For the text-containing cell, return its midpoint in (X, Y) coordinate format. 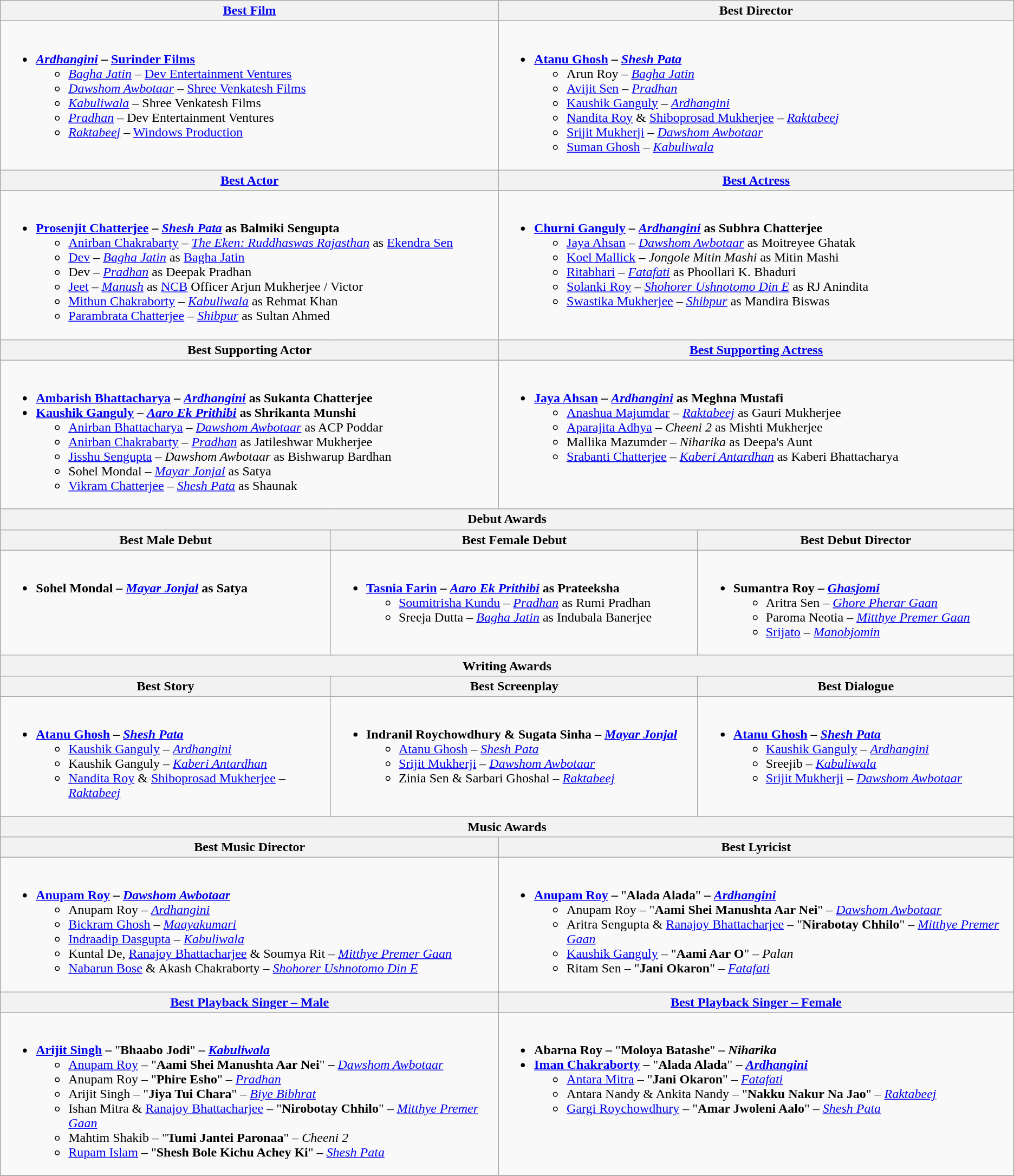
Best Female Debut (514, 540)
Atanu Ghosh – Shesh PataKaushik Ganguly – ArdhanginiKaushik Ganguly – Kaberi AntardhanNandita Roy & Shiboprosad Mukherjee – Raktabeej (166, 756)
Best Music Director (250, 847)
Tasnia Farin – Aaro Ek Prithibi as PrateekshaSoumitrisha Kundu – Pradhan as Rumi PradhanSreeja Dutta – Bagha Jatin as Indubala Banerjee (514, 603)
Best Dialogue (856, 686)
Best Male Debut (166, 540)
Best Debut Director (856, 540)
Music Awards (507, 827)
Best Playback Singer – Male (250, 1002)
Best Screenplay (514, 686)
Best Lyricist (756, 847)
Best Actress (756, 180)
Best Film (250, 11)
Best Director (756, 11)
Sumantra Roy – GhasjomiAritra Sen – Ghore Pherar GaanParoma Neotia – Mitthye Premer GaanSrijato – Manobjomin (856, 603)
Best Playback Singer – Female (756, 1002)
Best Actor (250, 180)
Best Story (166, 686)
Atanu Ghosh – Shesh PataKaushik Ganguly – ArdhanginiSreejib – KabuliwalaSrijit Mukherji – Dawshom Awbotaar (856, 756)
Best Supporting Actor (250, 350)
Best Supporting Actress (756, 350)
Writing Awards (507, 665)
Indranil Roychowdhury & Sugata Sinha – Mayar JonjalAtanu Ghosh – Shesh PataSrijit Mukherji – Dawshom AwbotaarZinia Sen & Sarbari Ghoshal – Raktabeej (514, 756)
Debut Awards (507, 519)
Sohel Mondal – Mayar Jonjal as Satya (166, 603)
